Pinpoint the cell where the given text exists, returning its [x, y] midpoint coordinate. 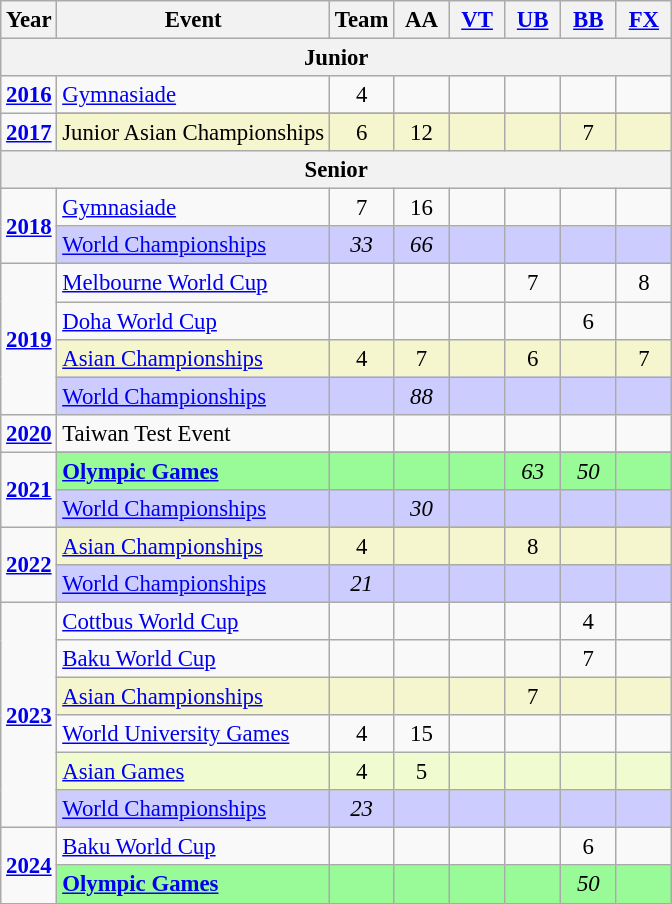
UB [533, 20]
23 [362, 809]
Junior Asian Championships [194, 133]
2016 [29, 95]
30 [422, 509]
VT [477, 20]
Doha World Cup [194, 321]
88 [422, 396]
Melbourne World Cup [194, 283]
BB [588, 20]
5 [422, 772]
Junior [336, 58]
2018 [29, 226]
Team [362, 20]
Cottbus World Cup [194, 621]
AA [422, 20]
2017 [29, 133]
World University Games [194, 734]
33 [362, 245]
2024 [29, 866]
12 [422, 133]
Asian Games [194, 772]
FX [644, 20]
Year [29, 20]
2019 [29, 339]
Senior [336, 170]
2021 [29, 490]
2022 [29, 564]
15 [422, 734]
Taiwan Test Event [194, 433]
63 [533, 471]
66 [422, 245]
16 [422, 208]
2020 [29, 433]
21 [362, 584]
2023 [29, 715]
Event [194, 20]
